Locate the cell with the specified text and output its (X, Y) center coordinate. 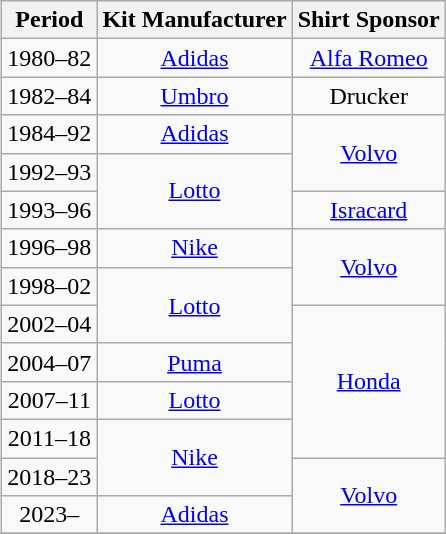
Drucker (368, 96)
2011–18 (50, 438)
1984–92 (50, 134)
2018–23 (50, 477)
1996–98 (50, 248)
Kit Manufacturer (194, 20)
2002–04 (50, 324)
Honda (368, 381)
1982–84 (50, 96)
2007–11 (50, 400)
Umbro (194, 96)
Alfa Romeo (368, 58)
2023– (50, 515)
Isracard (368, 210)
2004–07 (50, 362)
Puma (194, 362)
Shirt Sponsor (368, 20)
1998–02 (50, 286)
1980–82 (50, 58)
1992–93 (50, 172)
Period (50, 20)
1993–96 (50, 210)
